Output the [x, y] coordinate of the center of the cell containing the given text.  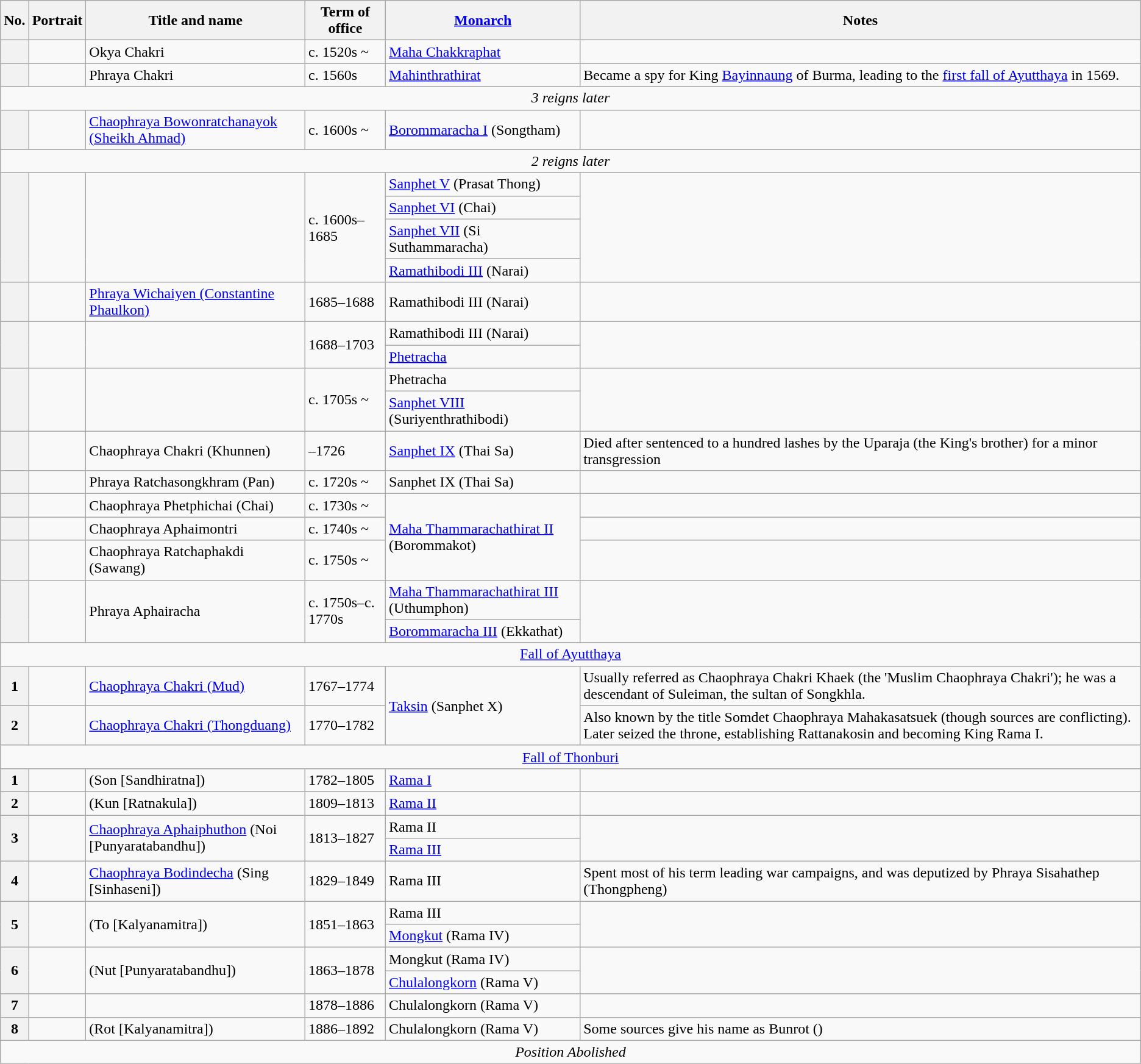
c. 1730s ~ [346, 505]
Spent most of his term leading war campaigns, and was deputized by Phraya Sisahathep (Thongpheng) [861, 882]
(Rot [Kalyanamitra]) [196, 1029]
1688–1703 [346, 345]
Mahinthrathirat [483, 75]
Chaophraya Ratchaphakdi (Sawang) [196, 560]
Term of office [346, 21]
1685–1688 [346, 301]
Borommaracha I (Songtham) [483, 129]
1770–1782 [346, 726]
Phraya Aphairacha [196, 611]
c. 1720s ~ [346, 482]
c. 1520s ~ [346, 52]
(Kun [Ratnakula]) [196, 803]
4 [15, 882]
Sanphet VIII (Suriyenthrathibodi) [483, 411]
1782–1805 [346, 780]
Chaophraya Bowonratchanayok (Sheikh Ahmad) [196, 129]
1829–1849 [346, 882]
(Son [Sandhiratna]) [196, 780]
Sanphet V (Prasat Thong) [483, 184]
c. 1560s [346, 75]
3 [15, 838]
No. [15, 21]
Maha Thammarachathirat II (Borommakot) [483, 537]
c. 1600s ~ [346, 129]
Okya Chakri [196, 52]
c. 1600s–1685 [346, 227]
1886–1892 [346, 1029]
Fall of Thonburi [570, 757]
Position Abolished [570, 1052]
(Nut [Punyaratabandhu]) [196, 971]
Phraya Ratchasongkhram (Pan) [196, 482]
Chaophraya Chakri (Thongduang) [196, 726]
Chaophraya Phetphichai (Chai) [196, 505]
Maha Thammarachathirat III (Uthumphon) [483, 600]
Became a spy for King Bayinnaung of Burma, leading to the first fall of Ayutthaya in 1569. [861, 75]
Phraya Wichaiyen (Constantine Phaulkon) [196, 301]
Notes [861, 21]
Taksin (Sanphet X) [483, 705]
(To [Kalyanamitra]) [196, 924]
c. 1705s ~ [346, 400]
8 [15, 1029]
Usually referred as Chaophraya Chakri Khaek (the 'Muslim Chaophraya Chakri'); he was a descendant of Suleiman, the sultan of Songkhla. [861, 685]
Fall of Ayutthaya [570, 654]
Borommaracha III (Ekkathat) [483, 631]
Maha Chakkraphat [483, 52]
1863–1878 [346, 971]
7 [15, 1005]
Portrait [57, 21]
–1726 [346, 451]
Chaophraya Bodindecha (Sing [Sinhaseni]) [196, 882]
Chaophraya Aphaiphuthon (Noi [Punyaratabandhu]) [196, 838]
6 [15, 971]
1813–1827 [346, 838]
Rama I [483, 780]
1767–1774 [346, 685]
c. 1740s ~ [346, 529]
Phraya Chakri [196, 75]
Chaophraya Chakri (Khunnen) [196, 451]
Sanphet VII (Si Suthammaracha) [483, 239]
Some sources give his name as Bunrot () [861, 1029]
1878–1886 [346, 1005]
Sanphet VI (Chai) [483, 207]
Chaophraya Chakri (Mud) [196, 685]
Monarch [483, 21]
Died after sentenced to a hundred lashes by the Uparaja (the King's brother) for a minor transgression [861, 451]
5 [15, 924]
2 reigns later [570, 161]
Chaophraya Aphaimontri [196, 529]
c. 1750s–c. 1770s [346, 611]
Title and name [196, 21]
1809–1813 [346, 803]
c. 1750s ~ [346, 560]
1851–1863 [346, 924]
3 reigns later [570, 98]
